Search for the cell housing the specified text and yield its (X, Y) center coordinate. 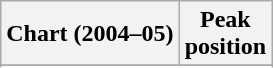
Peakposition (225, 34)
Chart (2004–05) (90, 34)
